Detect which cell encompasses the target text, then output its [x, y] center coordinate. 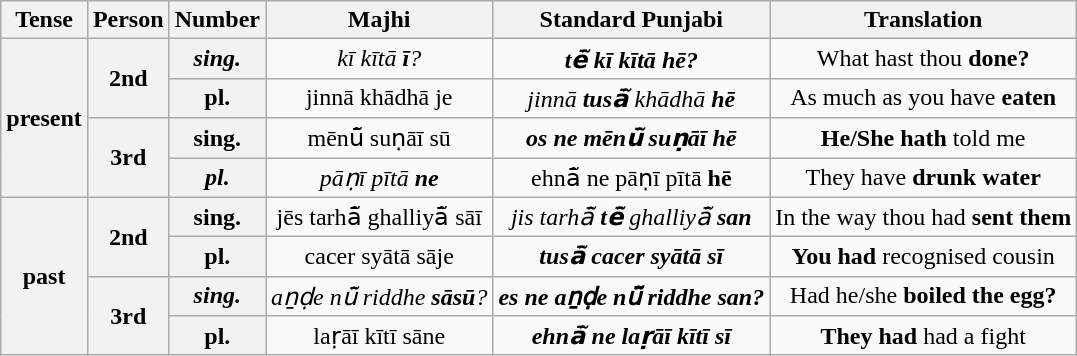
You had recognised cousin [924, 257]
jēs tarhā̃ ghalliyā̃ sāī [380, 217]
jis tarhā̃ tē̃ ghalliyā̃ san [632, 217]
Standard Punjabi [632, 20]
os ne mēnū̃ suṇāī hē [632, 138]
ehnā̃ ne pāṇī pītā hē [632, 178]
mēnū̃ suṇāī sū [380, 138]
jinnā khādhā je [380, 98]
cacer syātā sāje [380, 257]
kī kītā ī? [380, 59]
tē̃ kī kītā hē? [632, 59]
As much as you have eaten [924, 98]
aṉḍe nū̃ riddhe sāsū? [380, 296]
present [44, 118]
He/She hath told me [924, 138]
ehnā̃ ne laṛāī kītī sī [632, 336]
past [44, 276]
In the way thou had sent them [924, 217]
Person [128, 20]
Had he/she boiled the egg? [924, 296]
Translation [924, 20]
tusā̃ cacer syātā sī [632, 257]
pāṇī pītā ne [380, 178]
What hast thou done? [924, 59]
They had had a fight [924, 336]
es ne aṉḍe nū̃ riddhe san? [632, 296]
laṛāī kītī sāne [380, 336]
They have drunk water [924, 178]
Tense [44, 20]
Majhi [380, 20]
jinnā tusā̃ khādhā hē [632, 98]
Number [217, 20]
